Search for the cell housing the specified text and yield its [X, Y] center coordinate. 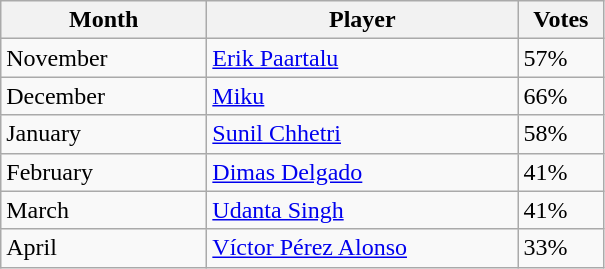
March [104, 210]
66% [561, 96]
Sunil Chhetri [362, 134]
February [104, 172]
Player [362, 20]
Month [104, 20]
Erik Paartalu [362, 58]
33% [561, 248]
Udanta Singh [362, 210]
57% [561, 58]
April [104, 248]
Votes [561, 20]
58% [561, 134]
November [104, 58]
Miku [362, 96]
January [104, 134]
December [104, 96]
Dimas Delgado [362, 172]
Víctor Pérez Alonso [362, 248]
